Determine the [X, Y] coordinate at the center of the cell enclosing the given text.  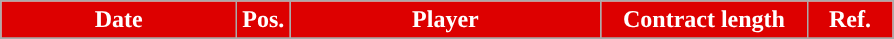
Player [446, 20]
Contract length [704, 20]
Date [119, 20]
Ref. [850, 20]
Pos. [264, 20]
